Identify which cell holds the provided text, then report its [X, Y] central coordinate. 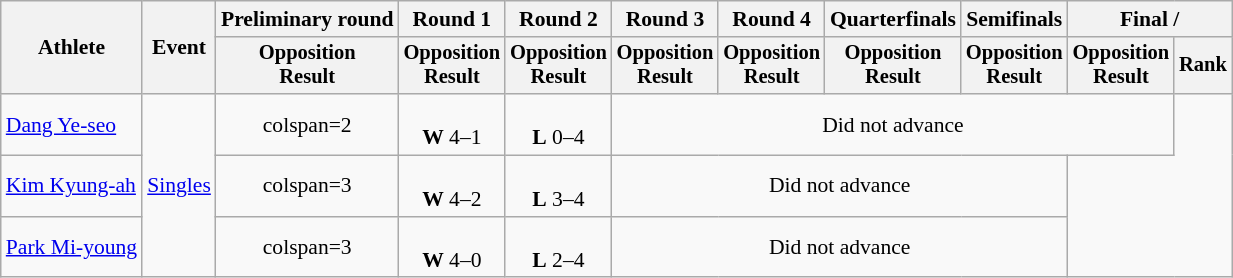
Rank [1203, 66]
Dang Ye-seo [72, 124]
W 4–1 [452, 124]
Quarterfinals [893, 19]
W 4–2 [452, 186]
Kim Kyung-ah [72, 186]
Final / [1150, 19]
Event [179, 48]
L 2–4 [558, 248]
Round 4 [772, 19]
Preliminary round [308, 19]
L 0–4 [558, 124]
Singles [179, 186]
colspan=2 [308, 124]
Semifinals [1014, 19]
Park Mi-young [72, 248]
Round 3 [666, 19]
Round 2 [558, 19]
Athlete [72, 48]
Round 1 [452, 19]
W 4–0 [452, 248]
L 3–4 [558, 186]
